Scan for the cell matching the given text and deliver its [x, y] coordinate at center. 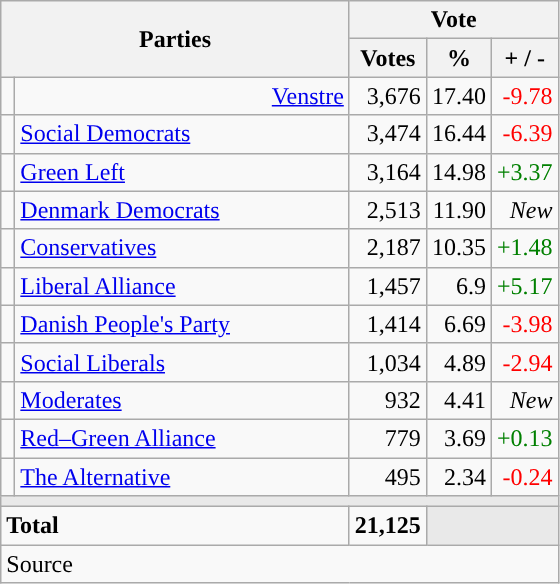
+ / - [524, 58]
16.44 [458, 134]
2,187 [388, 248]
3,474 [388, 134]
Source [280, 564]
6.69 [458, 324]
-2.94 [524, 362]
1,457 [388, 286]
Parties [176, 39]
+3.37 [524, 172]
-3.98 [524, 324]
Green Left [182, 172]
6.9 [458, 286]
-9.78 [524, 96]
-0.24 [524, 477]
Moderates [182, 400]
495 [388, 477]
Venstre [182, 96]
17.40 [458, 96]
4.41 [458, 400]
% [458, 58]
Conservatives [182, 248]
Vote [454, 20]
Danish People's Party [182, 324]
+0.13 [524, 438]
10.35 [458, 248]
1,034 [388, 362]
4.89 [458, 362]
Denmark Democrats [182, 210]
14.98 [458, 172]
Social Democrats [182, 134]
Liberal Alliance [182, 286]
3,676 [388, 96]
3,164 [388, 172]
Red–Green Alliance [182, 438]
Votes [388, 58]
1,414 [388, 324]
Total [176, 526]
2,513 [388, 210]
3.69 [458, 438]
The Alternative [182, 477]
+1.48 [524, 248]
2.34 [458, 477]
11.90 [458, 210]
-6.39 [524, 134]
21,125 [388, 526]
+5.17 [524, 286]
932 [388, 400]
Social Liberals [182, 362]
779 [388, 438]
